Return the (x, y) coordinate for the center point of the cell that contains the specified text.  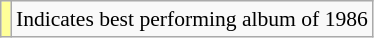
Indicates best performing album of 1986 (192, 19)
